Determine the (X, Y) coordinate at the center of the cell enclosing the given text.  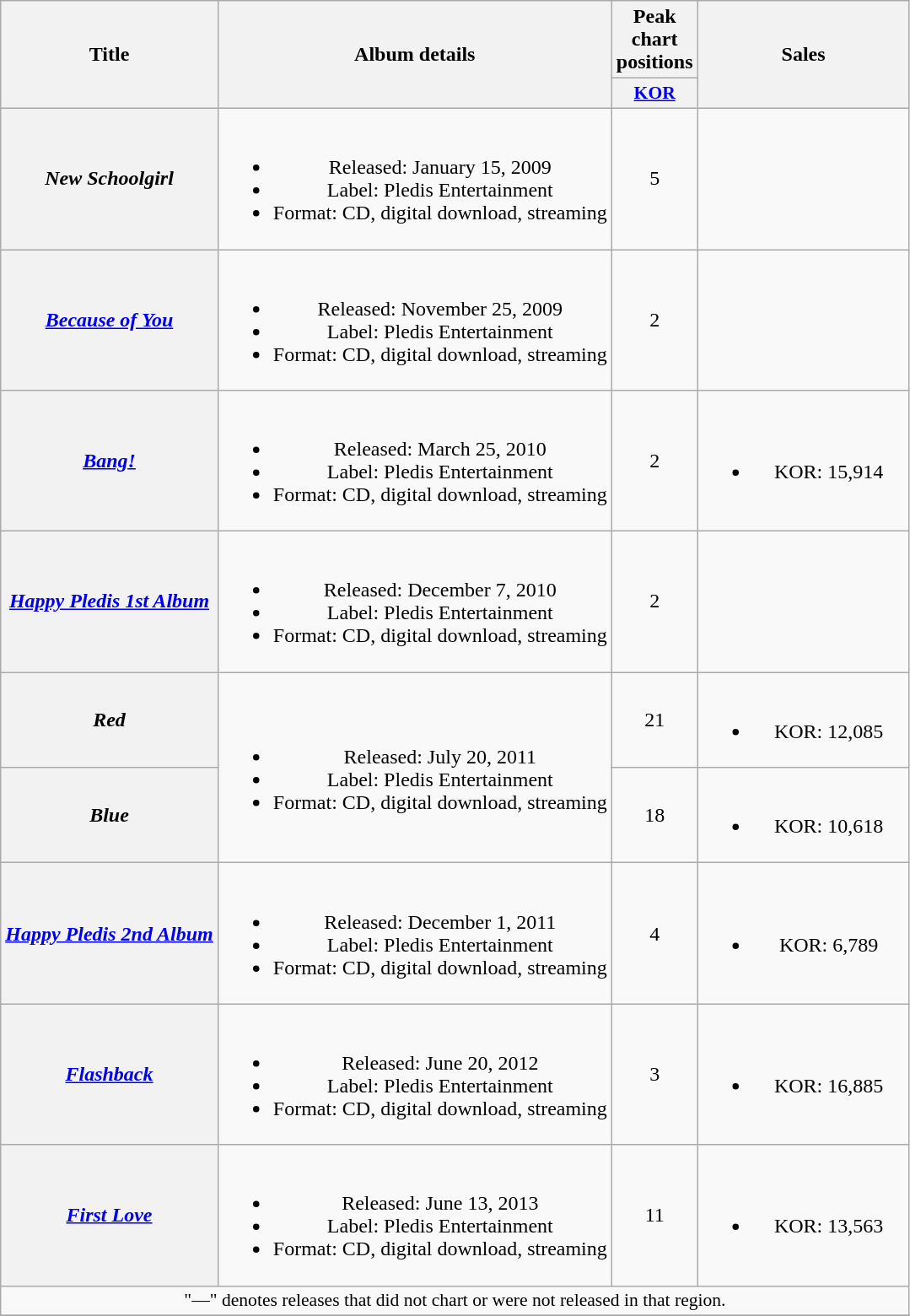
Red (110, 720)
3 (654, 1075)
Released: July 20, 2011Label: Pledis EntertainmentFormat: CD, digital download, streaming (415, 768)
Bang! (110, 461)
11 (654, 1215)
Title (110, 55)
KOR: 13,563 (803, 1215)
Released: January 15, 2009Label: Pledis EntertainmentFormat: CD, digital download, streaming (415, 179)
Flashback (110, 1075)
Happy Pledis 2nd Album (110, 933)
Blue (110, 815)
Happy Pledis 1st Album (110, 602)
21 (654, 720)
KOR: 10,618 (803, 815)
KOR: 6,789 (803, 933)
Released: December 1, 2011Label: Pledis EntertainmentFormat: CD, digital download, streaming (415, 933)
KOR: 16,885 (803, 1075)
Released: March 25, 2010Label: Pledis EntertainmentFormat: CD, digital download, streaming (415, 461)
Released: December 7, 2010Label: Pledis EntertainmentFormat: CD, digital download, streaming (415, 602)
Released: June 13, 2013Label: Pledis EntertainmentFormat: CD, digital download, streaming (415, 1215)
New Schoolgirl (110, 179)
KOR: 15,914 (803, 461)
Peak chart positions (654, 40)
KOR (654, 94)
18 (654, 815)
4 (654, 933)
Album details (415, 55)
5 (654, 179)
"—" denotes releases that did not chart or were not released in that region. (455, 1301)
Sales (803, 55)
First Love (110, 1215)
Released: November 25, 2009Label: Pledis EntertainmentFormat: CD, digital download, streaming (415, 321)
Released: June 20, 2012Label: Pledis EntertainmentFormat: CD, digital download, streaming (415, 1075)
KOR: 12,085 (803, 720)
Because of You (110, 321)
